Return [x, y] of the center of cell containing provided text 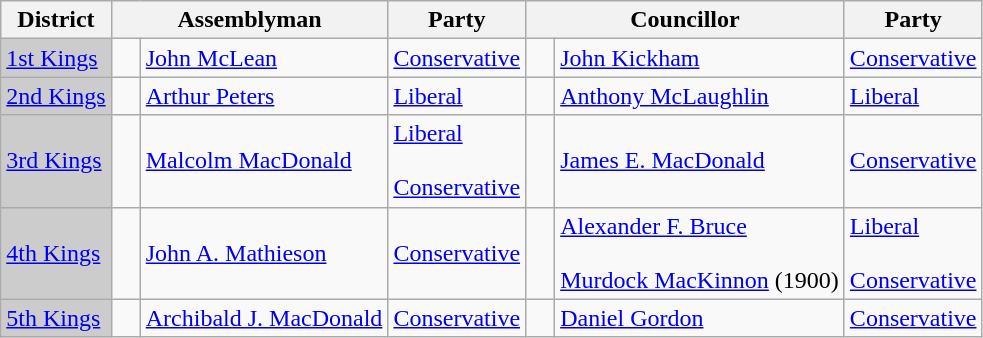
John Kickham [700, 58]
Arthur Peters [264, 96]
Archibald J. MacDonald [264, 318]
John McLean [264, 58]
4th Kings [56, 253]
Councillor [686, 20]
5th Kings [56, 318]
1st Kings [56, 58]
3rd Kings [56, 161]
Anthony McLaughlin [700, 96]
Assemblyman [250, 20]
James E. MacDonald [700, 161]
Alexander F. BruceMurdock MacKinnon (1900) [700, 253]
District [56, 20]
Daniel Gordon [700, 318]
2nd Kings [56, 96]
John A. Mathieson [264, 253]
Malcolm MacDonald [264, 161]
